Return (x, y) of the center of cell containing provided text 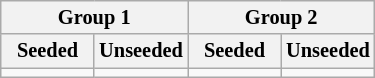
Group 1 (94, 17)
Group 2 (282, 17)
